From the cell containing the given text, extract its center point as (x, y) coordinate. 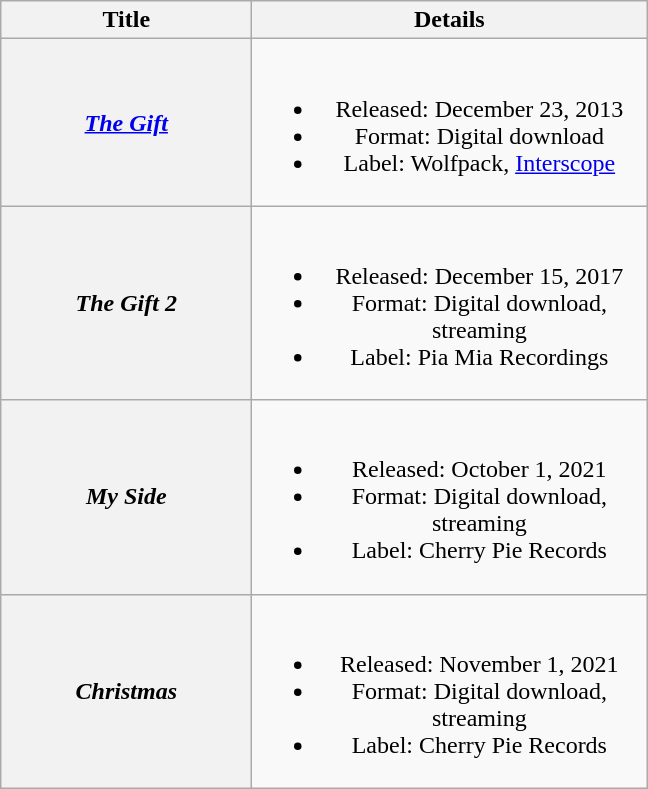
Released: November 1, 2021Format: Digital download, streamingLabel: Cherry Pie Records (450, 691)
Released: December 15, 2017Format: Digital download, streamingLabel: Pia Mia Recordings (450, 303)
The Gift (126, 122)
The Gift 2 (126, 303)
Title (126, 20)
Released: December 23, 2013Format: Digital downloadLabel: Wolfpack, Interscope (450, 122)
Details (450, 20)
My Side (126, 497)
Christmas (126, 691)
Released: October 1, 2021Format: Digital download, streamingLabel: Cherry Pie Records (450, 497)
